For the text-containing cell, return its midpoint in [x, y] coordinate format. 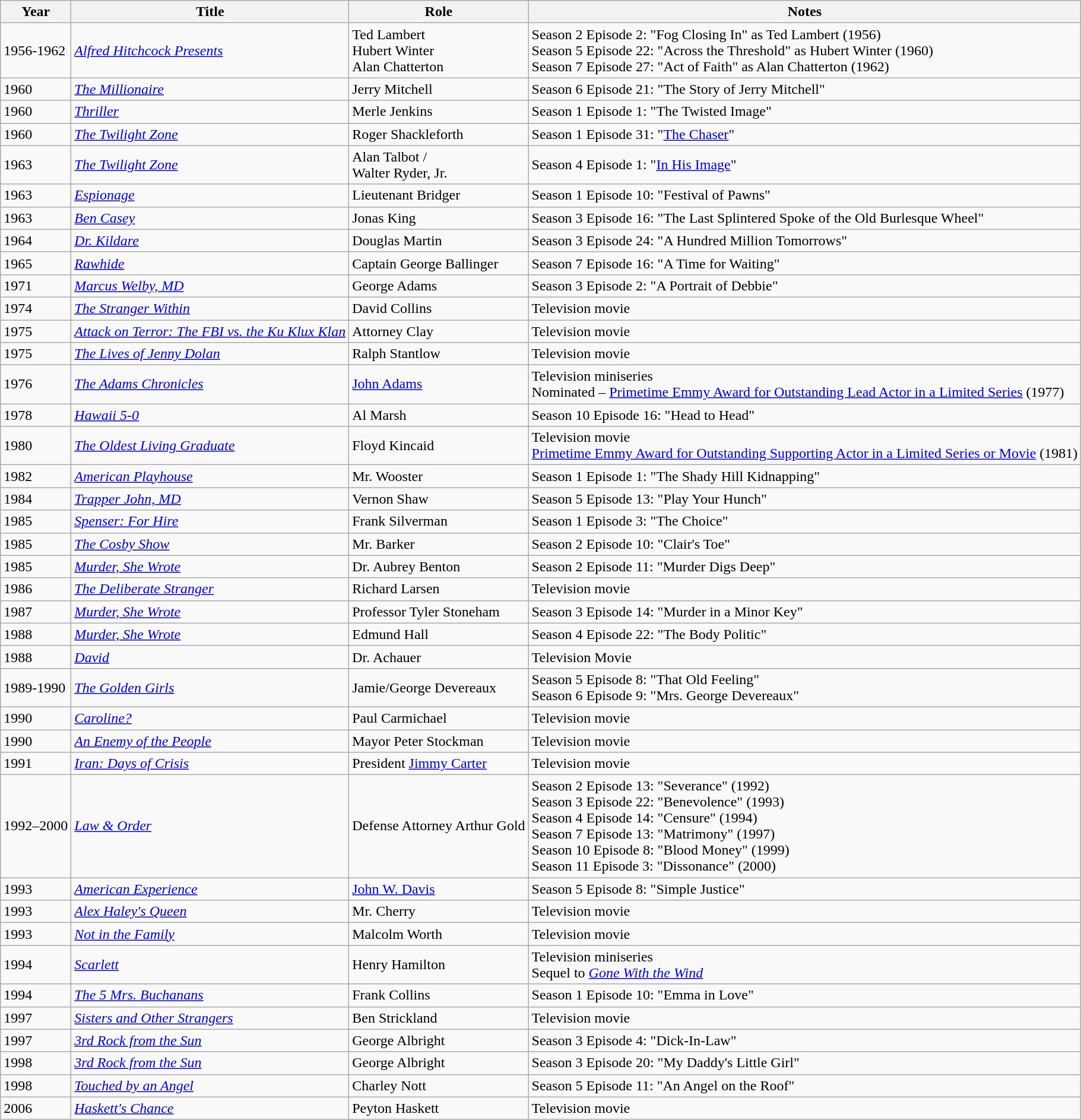
The Cosby Show [210, 544]
Ted Lambert Hubert Winter Alan Chatterton [439, 50]
Floyd Kincaid [439, 445]
Richard Larsen [439, 589]
Edmund Hall [439, 634]
Caroline? [210, 718]
Haskett's Chance [210, 1108]
Notes [805, 12]
Alex Haley's Queen [210, 912]
1992–2000 [36, 827]
John Adams [439, 385]
1989-1990 [36, 688]
1956-1962 [36, 50]
The Millionaire [210, 89]
Attorney Clay [439, 331]
The Deliberate Stranger [210, 589]
Season 5 Episode 8: "Simple Justice" [805, 889]
Not in the Family [210, 934]
The Stranger Within [210, 308]
Hawaii 5-0 [210, 415]
Ben Casey [210, 218]
Television moviePrimetime Emmy Award for Outstanding Supporting Actor in a Limited Series or Movie (1981) [805, 445]
Espionage [210, 195]
Malcolm Worth [439, 934]
1978 [36, 415]
Season 3 Episode 20: "My Daddy's Little Girl" [805, 1063]
Ben Strickland [439, 1018]
Dr. Achauer [439, 657]
Peyton Haskett [439, 1108]
Merle Jenkins [439, 112]
Charley Nott [439, 1086]
Television Movie [805, 657]
Season 1 Episode 3: "The Choice" [805, 521]
Season 1 Episode 1: "The Twisted Image" [805, 112]
Season 10 Episode 16: "Head to Head" [805, 415]
David [210, 657]
1974 [36, 308]
Jerry Mitchell [439, 89]
American Experience [210, 889]
1991 [36, 764]
Jamie/George Devereaux [439, 688]
1980 [36, 445]
Ralph Stantlow [439, 354]
Season 7 Episode 16: "A Time for Waiting" [805, 263]
Season 1 Episode 1: "The Shady Hill Kidnapping" [805, 476]
Roger Shackleforth [439, 134]
Touched by an Angel [210, 1086]
1986 [36, 589]
Marcus Welby, MD [210, 286]
Season 2 Episode 10: "Clair's Toe" [805, 544]
The Golden Girls [210, 688]
Season 1 Episode 10: "Festival of Pawns" [805, 195]
Season 4 Episode 1: "In His Image" [805, 165]
Season 5 Episode 13: "Play Your Hunch" [805, 499]
Frank Silverman [439, 521]
The Adams Chronicles [210, 385]
President Jimmy Carter [439, 764]
Iran: Days of Crisis [210, 764]
Season 3 Episode 24: "A Hundred Million Tomorrows" [805, 241]
Alfred Hitchcock Presents [210, 50]
Trapper John, MD [210, 499]
Alan Talbot /Walter Ryder, Jr. [439, 165]
1965 [36, 263]
Television miniseriesNominated – Primetime Emmy Award for Outstanding Lead Actor in a Limited Series (1977) [805, 385]
Season 2 Episode 11: "Murder Digs Deep" [805, 567]
Year [36, 12]
Role [439, 12]
Season 1 Episode 31: "The Chaser" [805, 134]
Henry Hamilton [439, 964]
Captain George Ballinger [439, 263]
Rawhide [210, 263]
1971 [36, 286]
Television miniseries Sequel to Gone With the Wind [805, 964]
David Collins [439, 308]
Vernon Shaw [439, 499]
American Playhouse [210, 476]
John W. Davis [439, 889]
Douglas Martin [439, 241]
Spenser: For Hire [210, 521]
Jonas King [439, 218]
Season 4 Episode 22: "The Body Politic" [805, 634]
Professor Tyler Stoneham [439, 612]
1987 [36, 612]
Dr. Aubrey Benton [439, 567]
The 5 Mrs. Buchanans [210, 995]
The Lives of Jenny Dolan [210, 354]
Scarlett [210, 964]
The Oldest Living Graduate [210, 445]
Paul Carmichael [439, 718]
Mr. Barker [439, 544]
Law & Order [210, 827]
2006 [36, 1108]
Attack on Terror: The FBI vs. the Ku Klux Klan [210, 331]
Season 3 Episode 16: "The Last Splintered Spoke of the Old Burlesque Wheel" [805, 218]
Season 6 Episode 21: "The Story of Jerry Mitchell" [805, 89]
Mayor Peter Stockman [439, 741]
Season 5 Episode 11: "An Angel on the Roof" [805, 1086]
Season 3 Episode 14: "Murder in a Minor Key" [805, 612]
Dr. Kildare [210, 241]
Defense Attorney Arthur Gold [439, 827]
Mr. Cherry [439, 912]
Mr. Wooster [439, 476]
Title [210, 12]
Thriller [210, 112]
Season 1 Episode 10: "Emma in Love" [805, 995]
George Adams [439, 286]
Season 3 Episode 2: "A Portrait of Debbie" [805, 286]
1984 [36, 499]
1964 [36, 241]
An Enemy of the People [210, 741]
Sisters and Other Strangers [210, 1018]
Season 5 Episode 8: "That Old Feeling"Season 6 Episode 9: "Mrs. George Devereaux" [805, 688]
1982 [36, 476]
Season 3 Episode 4: "Dick-In-Law" [805, 1040]
Al Marsh [439, 415]
Lieutenant Bridger [439, 195]
Frank Collins [439, 995]
1976 [36, 385]
